Detect which cell encompasses the target text, then output its (x, y) center coordinate. 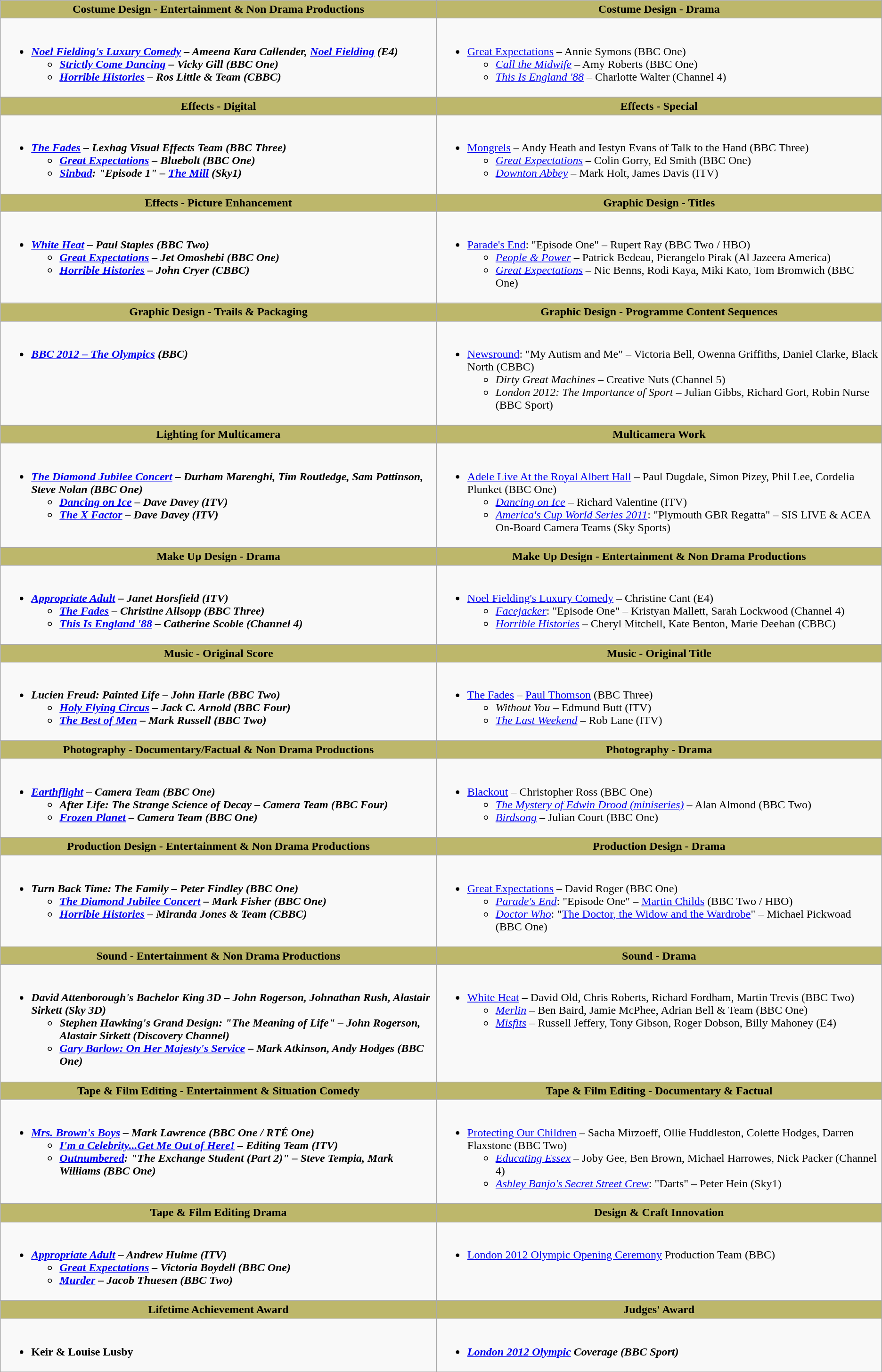
BBC 2012 – The Olympics (BBC) (219, 373)
Tape & Film Editing Drama (219, 1213)
Tape & Film Editing - Documentary & Factual (659, 1091)
London 2012 Olympic Opening Ceremony Production Team (BBC) (659, 1261)
Make Up Design - Drama (219, 556)
Multicamera Work (659, 434)
Appropriate Adult – Janet Horsfield (ITV)The Fades – Christine Allsopp (BBC Three)This Is England '88 – Catherine Scoble (Channel 4) (219, 604)
Judges' Award (659, 1309)
Costume Design - Entertainment & Non Drama Productions (219, 9)
Effects - Special (659, 106)
Earthflight – Camera Team (BBC One)After Life: The Strange Science of Decay – Camera Team (BBC Four)Frozen Planet – Camera Team (BBC One) (219, 798)
Design & Craft Innovation (659, 1213)
Lucien Freud: Painted Life – John Harle (BBC Two)Holy Flying Circus – Jack C. Arnold (BBC Four)The Best of Men – Mark Russell (BBC Two) (219, 701)
White Heat – Paul Staples (BBC Two)Great Expectations – Jet Omoshebi (BBC One)Horrible Histories – John Cryer (CBBC) (219, 257)
London 2012 Olympic Coverage (BBC Sport) (659, 1345)
Production Design - Drama (659, 846)
Photography - Documentary/Factual & Non Drama Productions (219, 750)
Production Design - Entertainment & Non Drama Productions (219, 846)
Graphic Design - Trails & Packaging (219, 312)
Effects - Picture Enhancement (219, 203)
Keir & Louise Lusby (219, 1345)
Make Up Design - Entertainment & Non Drama Productions (659, 556)
Appropriate Adult – Andrew Hulme (ITV)Great Expectations – Victoria Boydell (BBC One)Murder – Jacob Thuesen (BBC Two) (219, 1261)
The Fades – Paul Thomson (BBC Three)Without You – Edmund Butt (ITV)The Last Weekend – Rob Lane (ITV) (659, 701)
Tape & Film Editing - Entertainment & Situation Comedy (219, 1091)
Effects - Digital (219, 106)
Music - Original Title (659, 653)
Photography - Drama (659, 750)
Music - Original Score (219, 653)
The Fades – Lexhag Visual Effects Team (BBC Three)Great Expectations – Bluebolt (BBC One)Sinbad: "Episode 1" – The Mill (Sky1) (219, 155)
Graphic Design - Titles (659, 203)
Lighting for Multicamera (219, 434)
Costume Design - Drama (659, 9)
Blackout – Christopher Ross (BBC One)The Mystery of Edwin Drood (miniseries) – Alan Almond (BBC Two)Birdsong – Julian Court (BBC One) (659, 798)
Lifetime Achievement Award (219, 1309)
Sound - Drama (659, 956)
Great Expectations – Annie Symons (BBC One)Call the Midwife – Amy Roberts (BBC One)This Is England '88 – Charlotte Walter (Channel 4) (659, 58)
Graphic Design - Programme Content Sequences (659, 312)
Sound - Entertainment & Non Drama Productions (219, 956)
